Scan for the cell matching the given text and deliver its (x, y) coordinate at center. 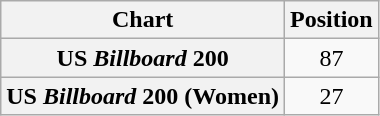
Position (332, 20)
US Billboard 200 (143, 58)
27 (332, 96)
87 (332, 58)
US Billboard 200 (Women) (143, 96)
Chart (143, 20)
